Return (x, y) of the center of cell containing provided text 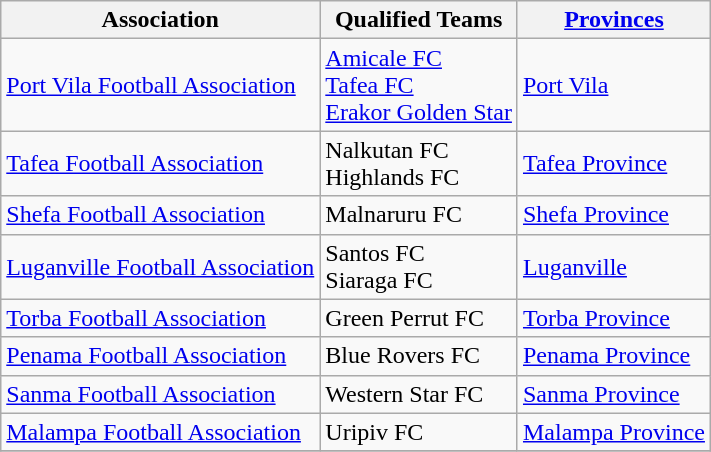
Port Vila Football Association (160, 85)
Tafea Football Association (160, 164)
Port Vila (614, 85)
Luganville (614, 266)
Qualified Teams (419, 20)
Provinces (614, 20)
Penama Province (614, 356)
Malampa Province (614, 432)
Tafea Province (614, 164)
Malampa Football Association (160, 432)
Sanma Province (614, 394)
Shefa Province (614, 215)
Penama Football Association (160, 356)
Sanma Football Association (160, 394)
Western Star FC (419, 394)
Malnaruru FC (419, 215)
Blue Rovers FC (419, 356)
Santos FCSiaraga FC (419, 266)
Green Perrut FC (419, 318)
Luganville Football Association (160, 266)
Amicale FCTafea FCErakor Golden Star (419, 85)
Nalkutan FCHighlands FC (419, 164)
Shefa Football Association (160, 215)
Association (160, 20)
Torba Football Association (160, 318)
Torba Province (614, 318)
Uripiv FC (419, 432)
